Return the (X, Y) coordinate for the center point of the cell that contains the specified text.  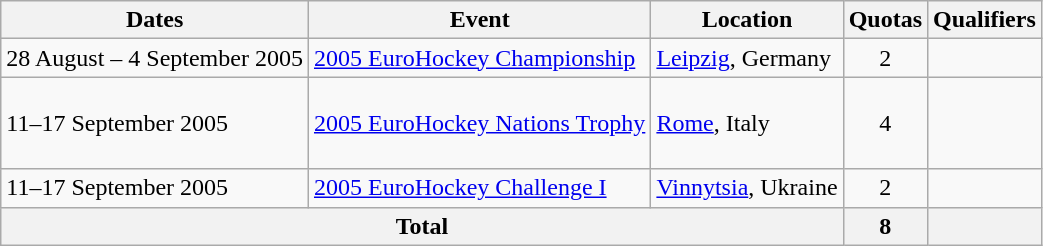
Total (422, 226)
Leipzig, Germany (747, 58)
28 August – 4 September 2005 (155, 58)
2005 EuroHockey Nations Trophy (479, 123)
Dates (155, 20)
2005 EuroHockey Championship (479, 58)
Location (747, 20)
Vinnytsia, Ukraine (747, 188)
4 (885, 123)
Event (479, 20)
Rome, Italy (747, 123)
8 (885, 226)
Quotas (885, 20)
Qualifiers (985, 20)
2005 EuroHockey Challenge I (479, 188)
